Output the (x, y) coordinate of the center of the cell containing the given text.  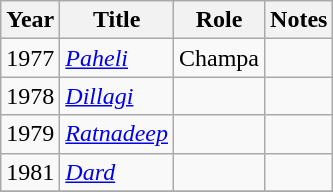
Role (220, 20)
Notes (299, 20)
Champa (220, 58)
Dillagi (117, 96)
1979 (30, 134)
Paheli (117, 58)
1981 (30, 172)
Title (117, 20)
1977 (30, 58)
1978 (30, 96)
Year (30, 20)
Ratnadeep (117, 134)
Dard (117, 172)
